Detect which cell encompasses the target text, then output its (x, y) center coordinate. 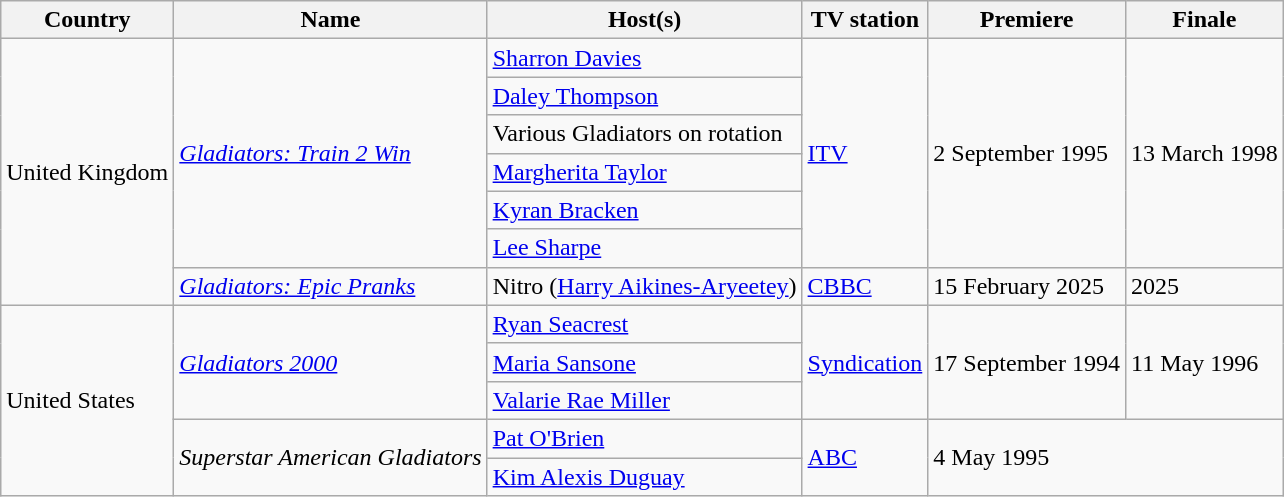
Kim Alexis Duguay (644, 477)
ITV (865, 153)
United Kingdom (88, 172)
Name (330, 20)
Nitro (Harry Aikines-Aryeetey) (644, 286)
Kyran Bracken (644, 210)
Superstar American Gladiators (330, 457)
Margherita Taylor (644, 172)
Maria Sansone (644, 362)
Ryan Seacrest (644, 324)
Sharron Davies (644, 58)
2025 (1204, 286)
Host(s) (644, 20)
Pat O'Brien (644, 438)
CBBC (865, 286)
TV station (865, 20)
Lee Sharpe (644, 248)
ABC (865, 457)
Valarie Rae Miller (644, 400)
Syndication (865, 362)
2 September 1995 (1027, 153)
17 September 1994 (1027, 362)
Premiere (1027, 20)
4 May 1995 (1106, 457)
11 May 1996 (1204, 362)
Gladiators: Train 2 Win (330, 153)
Country (88, 20)
Various Gladiators on rotation (644, 134)
Daley Thompson (644, 96)
Finale (1204, 20)
Gladiators: Epic Pranks (330, 286)
United States (88, 400)
Gladiators 2000 (330, 362)
15 February 2025 (1027, 286)
13 March 1998 (1204, 153)
